For the text-containing cell, return its midpoint in [x, y] coordinate format. 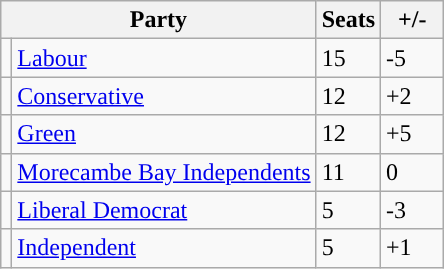
Labour [164, 58]
-5 [412, 58]
Party [158, 20]
+2 [412, 96]
+1 [412, 248]
Seats [348, 20]
+5 [412, 134]
Green [164, 134]
Liberal Democrat [164, 210]
Conservative [164, 96]
11 [348, 172]
Morecambe Bay Independents [164, 172]
0 [412, 172]
-3 [412, 210]
15 [348, 58]
+/- [412, 20]
Independent [164, 248]
